Search for the cell housing the specified text and yield its (x, y) center coordinate. 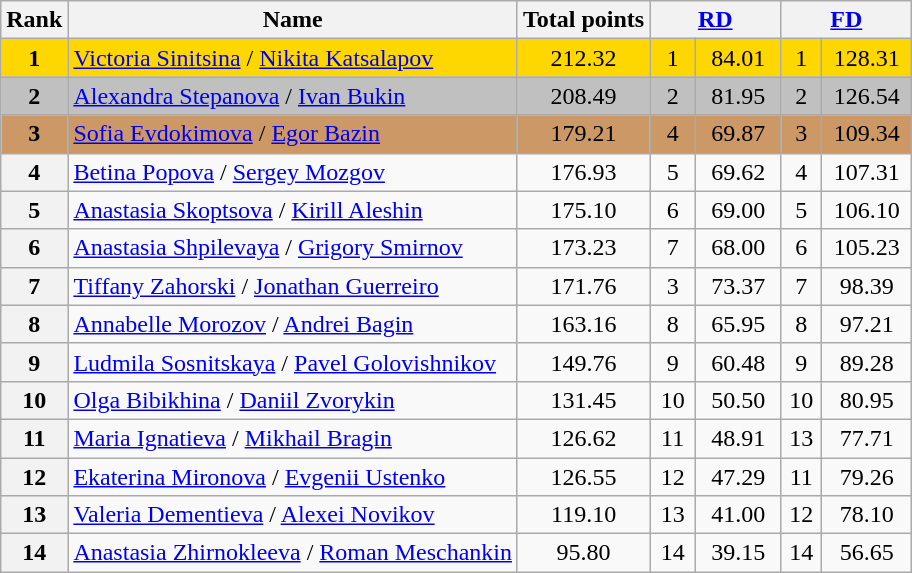
50.50 (738, 400)
208.49 (583, 96)
105.23 (867, 248)
69.62 (738, 172)
126.62 (583, 438)
171.76 (583, 286)
109.34 (867, 134)
Victoria Sinitsina / Nikita Katsalapov (293, 58)
84.01 (738, 58)
98.39 (867, 286)
95.80 (583, 553)
119.10 (583, 515)
41.00 (738, 515)
149.76 (583, 362)
39.15 (738, 553)
69.00 (738, 210)
Tiffany Zahorski / Jonathan Guerreiro (293, 286)
Annabelle Morozov / Andrei Bagin (293, 324)
77.71 (867, 438)
126.55 (583, 477)
176.93 (583, 172)
106.10 (867, 210)
Valeria Dementieva / Alexei Novikov (293, 515)
97.21 (867, 324)
173.23 (583, 248)
Anastasia Skoptsova / Kirill Aleshin (293, 210)
Ekaterina Mironova / Evgenii Ustenko (293, 477)
47.29 (738, 477)
78.10 (867, 515)
81.95 (738, 96)
Anastasia Shpilevaya / Grigory Smirnov (293, 248)
Betina Popova / Sergey Mozgov (293, 172)
73.37 (738, 286)
163.16 (583, 324)
131.45 (583, 400)
79.26 (867, 477)
128.31 (867, 58)
212.32 (583, 58)
48.91 (738, 438)
179.21 (583, 134)
Alexandra Stepanova / Ivan Bukin (293, 96)
126.54 (867, 96)
Maria Ignatieva / Mikhail Bragin (293, 438)
FD (846, 20)
89.28 (867, 362)
Ludmila Sosnitskaya / Pavel Golovishnikov (293, 362)
68.00 (738, 248)
Olga Bibikhina / Daniil Zvorykin (293, 400)
65.95 (738, 324)
107.31 (867, 172)
Rank (34, 20)
RD (716, 20)
56.65 (867, 553)
Sofia Evdokimova / Egor Bazin (293, 134)
80.95 (867, 400)
69.87 (738, 134)
Total points (583, 20)
175.10 (583, 210)
60.48 (738, 362)
Name (293, 20)
Anastasia Zhirnokleeva / Roman Meschankin (293, 553)
